Search for the cell housing the specified text and yield its [X, Y] center coordinate. 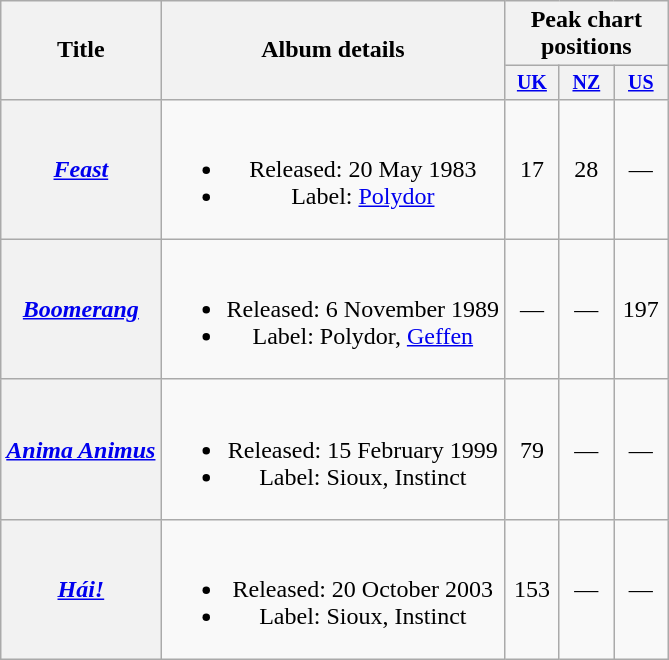
Boomerang [81, 309]
Title [81, 50]
Released: 20 October 2003Label: Sioux, Instinct [333, 589]
Feast [81, 169]
17 [532, 169]
153 [532, 589]
US [641, 82]
Anima Animus [81, 449]
Album details [333, 50]
Released: 15 February 1999Label: Sioux, Instinct [333, 449]
Released: 20 May 1983Label: Polydor [333, 169]
79 [532, 449]
Peak chart positions [586, 34]
NZ [586, 82]
Hái! [81, 589]
Released: 6 November 1989Label: Polydor, Geffen [333, 309]
28 [586, 169]
UK [532, 82]
197 [641, 309]
